Capture the cell that displays the provided text and extract its (x, y) central coordinate. 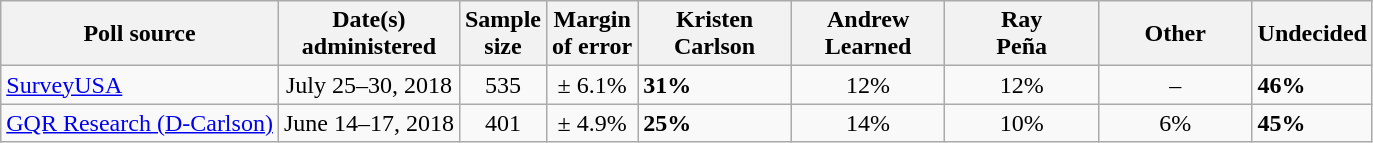
SurveyUSA (140, 85)
GQR Research (D-Carlson) (140, 123)
Samplesize (502, 34)
± 6.1% (592, 85)
25% (715, 123)
Marginof error (592, 34)
14% (868, 123)
AndrewLearned (868, 34)
535 (502, 85)
401 (502, 123)
31% (715, 85)
10% (1022, 123)
± 4.9% (592, 123)
6% (1175, 123)
KristenCarlson (715, 34)
Date(s)administered (368, 34)
Other (1175, 34)
July 25–30, 2018 (368, 85)
46% (1312, 85)
– (1175, 85)
Poll source (140, 34)
45% (1312, 123)
RayPeña (1022, 34)
Undecided (1312, 34)
June 14–17, 2018 (368, 123)
